Detect which cell encompasses the target text, then output its [X, Y] center coordinate. 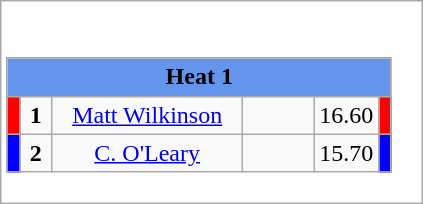
Heat 1 [199, 77]
15.70 [346, 153]
C. O'Leary [148, 153]
2 [36, 153]
1 [36, 115]
16.60 [346, 115]
Matt Wilkinson [148, 115]
Heat 1 1 Matt Wilkinson 16.60 2 C. O'Leary 15.70 [212, 102]
